Pinpoint the cell where the given text exists, returning its [X, Y] midpoint coordinate. 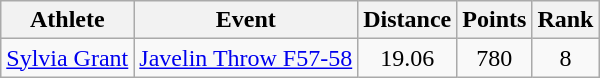
780 [494, 58]
Sylvia Grant [68, 58]
Athlete [68, 20]
Points [494, 20]
Distance [408, 20]
19.06 [408, 58]
Rank [566, 20]
8 [566, 58]
Event [246, 20]
Javelin Throw F57-58 [246, 58]
